Determine the [X, Y] coordinate at the center of the cell enclosing the given text.  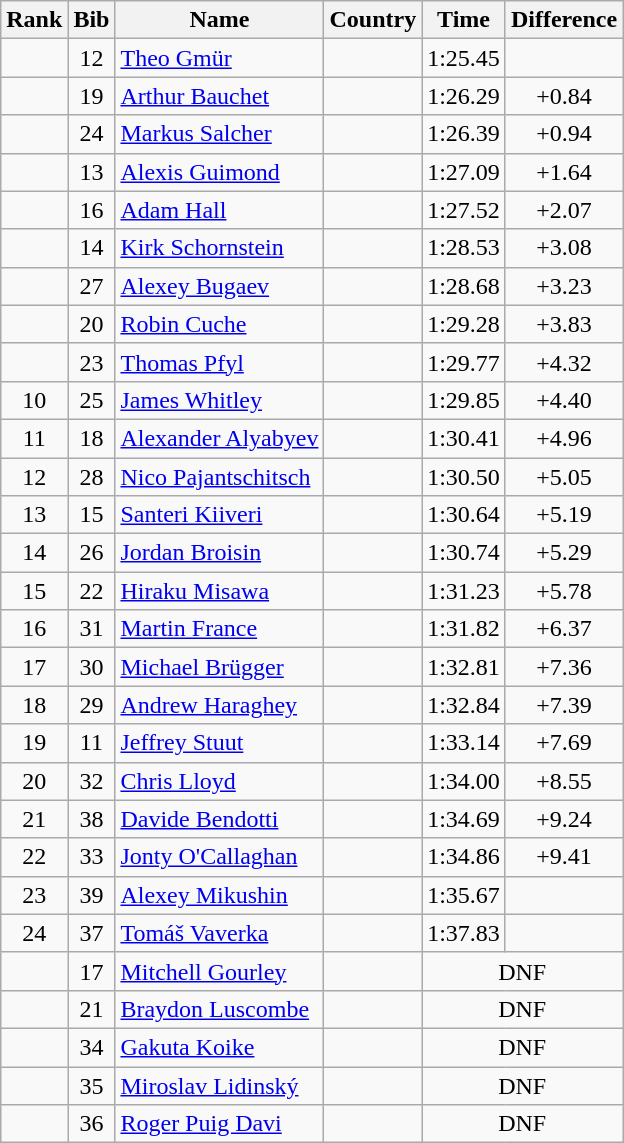
1:26.29 [464, 96]
10 [34, 400]
29 [92, 705]
27 [92, 286]
Roger Puig Davi [220, 1124]
Theo Gmür [220, 58]
1:29.85 [464, 400]
38 [92, 819]
Name [220, 20]
32 [92, 781]
+4.40 [564, 400]
1:28.53 [464, 248]
+9.41 [564, 857]
30 [92, 667]
+0.84 [564, 96]
+6.37 [564, 629]
1:30.74 [464, 553]
1:31.82 [464, 629]
1:25.45 [464, 58]
1:30.41 [464, 438]
Alexander Alyabyev [220, 438]
Michael Brügger [220, 667]
Kirk Schornstein [220, 248]
Jordan Broisin [220, 553]
+5.78 [564, 591]
Gakuta Koike [220, 1047]
+3.08 [564, 248]
1:27.09 [464, 172]
Tomáš Vaverka [220, 933]
1:30.50 [464, 477]
Difference [564, 20]
+3.83 [564, 324]
1:32.84 [464, 705]
+2.07 [564, 210]
1:37.83 [464, 933]
Davide Bendotti [220, 819]
25 [92, 400]
37 [92, 933]
Jeffrey Stuut [220, 743]
Markus Salcher [220, 134]
1:30.64 [464, 515]
Mitchell Gourley [220, 971]
1:33.14 [464, 743]
Alexey Mikushin [220, 895]
1:27.52 [464, 210]
26 [92, 553]
Time [464, 20]
+0.94 [564, 134]
Chris Lloyd [220, 781]
Robin Cuche [220, 324]
Nico Pajantschitsch [220, 477]
+8.55 [564, 781]
34 [92, 1047]
Martin France [220, 629]
Jonty O'Callaghan [220, 857]
Alexey Bugaev [220, 286]
Braydon Luscombe [220, 1009]
1:29.77 [464, 362]
Alexis Guimond [220, 172]
+5.05 [564, 477]
1:29.28 [464, 324]
Miroslav Lidinský [220, 1085]
35 [92, 1085]
+5.29 [564, 553]
Santeri Kiiveri [220, 515]
1:32.81 [464, 667]
+5.19 [564, 515]
1:34.86 [464, 857]
Hiraku Misawa [220, 591]
1:26.39 [464, 134]
+7.36 [564, 667]
1:34.69 [464, 819]
+7.39 [564, 705]
Bib [92, 20]
+9.24 [564, 819]
Arthur Bauchet [220, 96]
36 [92, 1124]
1:28.68 [464, 286]
Rank [34, 20]
1:34.00 [464, 781]
+1.64 [564, 172]
1:35.67 [464, 895]
Country [373, 20]
Andrew Haraghey [220, 705]
+4.96 [564, 438]
James Whitley [220, 400]
1:31.23 [464, 591]
Thomas Pfyl [220, 362]
33 [92, 857]
28 [92, 477]
Adam Hall [220, 210]
39 [92, 895]
+3.23 [564, 286]
31 [92, 629]
+7.69 [564, 743]
+4.32 [564, 362]
